Locate the cell with the specified text and output its [X, Y] center coordinate. 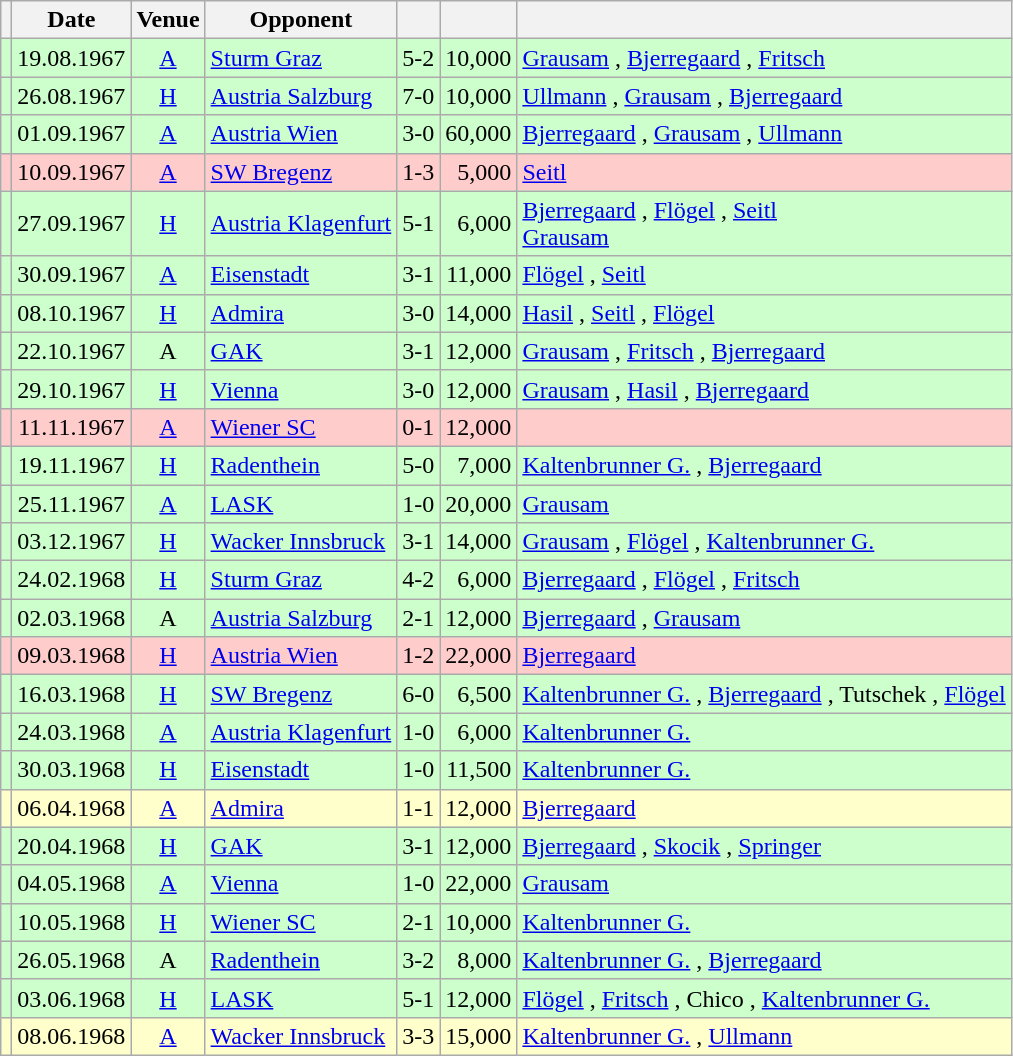
1-1 [418, 808]
01.09.1967 [72, 134]
Grausam , Fritsch , Bjerregaard [764, 351]
Bjerregaard , Flögel , Fritsch [764, 580]
Kaltenbrunner G. , Bjerregaard , Tutschek , Flögel [764, 694]
29.10.1967 [72, 389]
Venue [168, 20]
03.12.1967 [72, 542]
15,000 [478, 1036]
04.05.1968 [72, 884]
3-3 [418, 1036]
24.02.1968 [72, 580]
Seitl [764, 172]
Bjerregaard , Flögel , Seitl Grausam [764, 224]
16.03.1968 [72, 694]
Bjerregaard , Skocik , Springer [764, 846]
11,500 [478, 770]
Ullmann , Grausam , Bjerregaard [764, 96]
Bjerregaard , Grausam [764, 618]
Flögel , Seitl [764, 275]
Grausam , Bjerregaard , Fritsch [764, 58]
5,000 [478, 172]
25.11.1967 [72, 503]
19.08.1967 [72, 58]
Grausam , Hasil , Bjerregaard [764, 389]
0-1 [418, 427]
1-2 [418, 656]
5-2 [418, 58]
Bjerregaard , Grausam , Ullmann [764, 134]
24.03.1968 [72, 732]
03.06.1968 [72, 998]
02.03.1968 [72, 618]
Kaltenbrunner G. , Ullmann [764, 1036]
20.04.1968 [72, 846]
5-0 [418, 465]
26.08.1967 [72, 96]
60,000 [478, 134]
08.10.1967 [72, 313]
1-3 [418, 172]
30.09.1967 [72, 275]
7-0 [418, 96]
8,000 [478, 960]
22.10.1967 [72, 351]
10.05.1968 [72, 922]
6-0 [418, 694]
19.11.1967 [72, 465]
30.03.1968 [72, 770]
26.05.1968 [72, 960]
08.06.1968 [72, 1036]
Hasil , Seitl , Flögel [764, 313]
27.09.1967 [72, 224]
7,000 [478, 465]
Opponent [301, 20]
6,500 [478, 694]
10.09.1967 [72, 172]
Flögel , Fritsch , Chico , Kaltenbrunner G. [764, 998]
20,000 [478, 503]
11.11.1967 [72, 427]
Date [72, 20]
11,000 [478, 275]
4-2 [418, 580]
Grausam , Flögel , Kaltenbrunner G. [764, 542]
06.04.1968 [72, 808]
3-2 [418, 960]
09.03.1968 [72, 656]
